Search for the cell housing the specified text and yield its [X, Y] center coordinate. 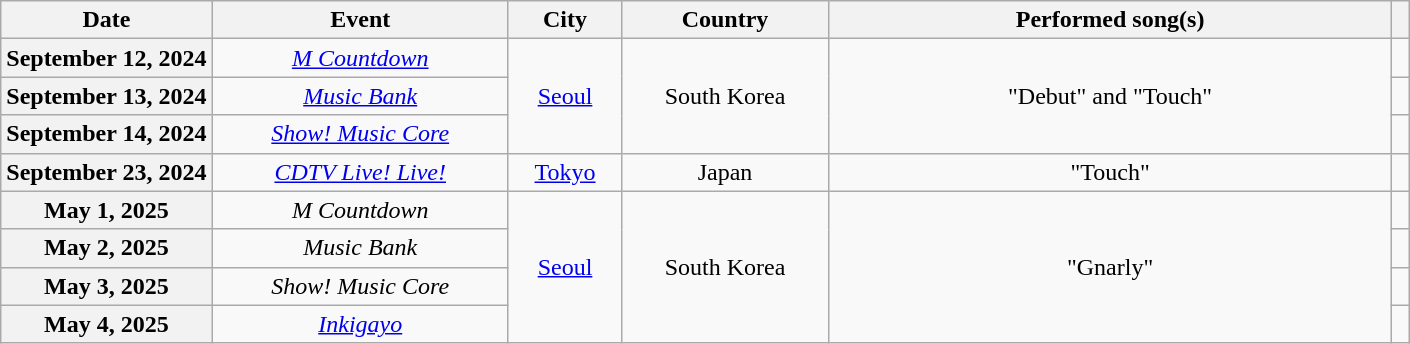
Event [360, 20]
"Touch" [1110, 172]
CDTV Live! Live! [360, 172]
September 12, 2024 [106, 58]
"Gnarly" [1110, 267]
May 1, 2025 [106, 210]
"Debut" and "Touch" [1110, 96]
May 4, 2025 [106, 324]
May 2, 2025 [106, 248]
Performed song(s) [1110, 20]
Japan [726, 172]
Country [726, 20]
May 3, 2025 [106, 286]
Tokyo [564, 172]
September 23, 2024 [106, 172]
Inkigayo [360, 324]
September 13, 2024 [106, 96]
Date [106, 20]
City [564, 20]
September 14, 2024 [106, 134]
